Provide the (X, Y) coordinate of the cell's center where the given text is located.  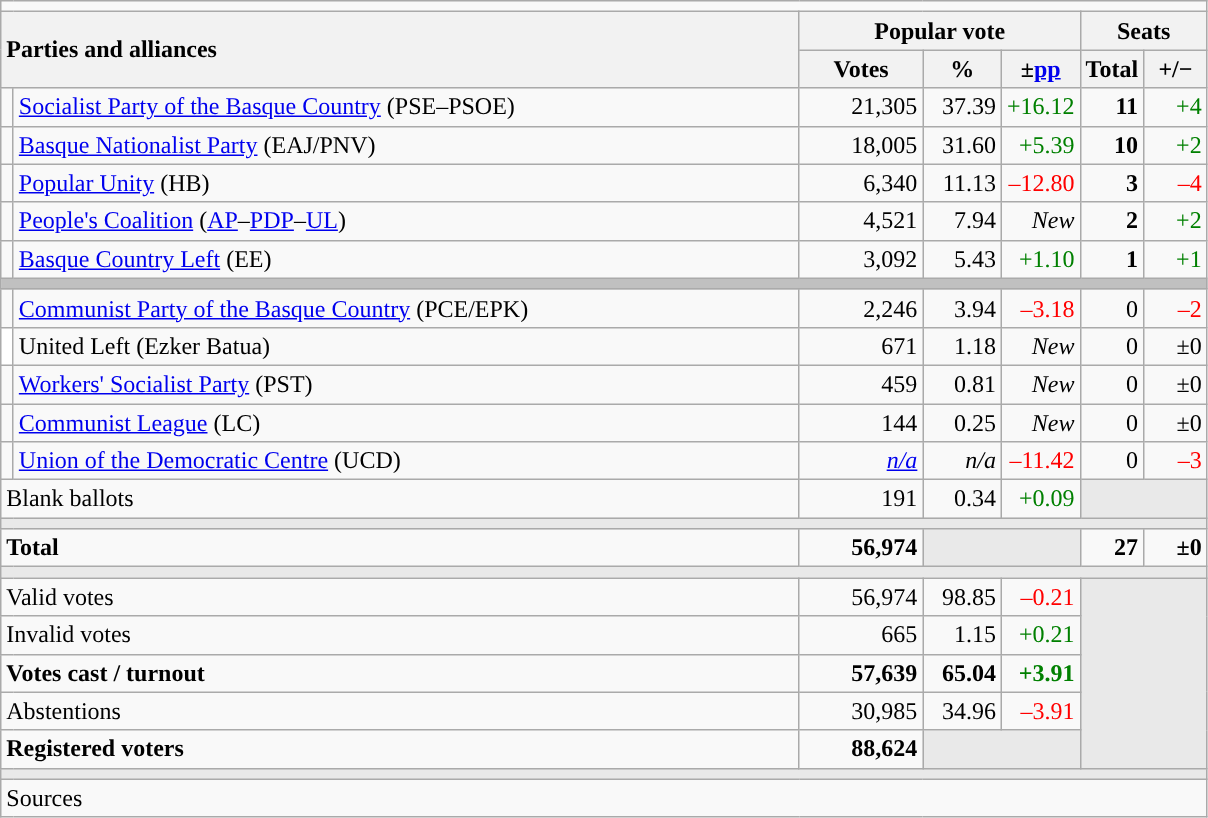
% (962, 69)
0.81 (962, 384)
1 (1112, 259)
+16.12 (1040, 107)
671 (861, 346)
+3.91 (1040, 673)
Union of the Democratic Centre (UCD) (406, 461)
3,092 (861, 259)
665 (861, 635)
+4 (1176, 107)
–3.18 (1040, 308)
7.94 (962, 221)
34.96 (962, 711)
Basque Country Left (EE) (406, 259)
57,639 (861, 673)
Registered voters (400, 749)
+1 (1176, 259)
Votes (861, 69)
30,985 (861, 711)
3 (1112, 183)
18,005 (861, 145)
2 (1112, 221)
10 (1112, 145)
98.85 (962, 597)
+/− (1176, 69)
0.34 (962, 499)
Seats (1144, 31)
37.39 (962, 107)
Valid votes (400, 597)
–3 (1176, 461)
–4 (1176, 183)
5.43 (962, 259)
+5.39 (1040, 145)
–12.80 (1040, 183)
21,305 (861, 107)
Votes cast / turnout (400, 673)
United Left (Ezker Batua) (406, 346)
2,246 (861, 308)
Invalid votes (400, 635)
Parties and alliances (400, 50)
3.94 (962, 308)
27 (1112, 548)
–3.91 (1040, 711)
Popular Unity (HB) (406, 183)
Communist Party of the Basque Country (PCE/EPK) (406, 308)
88,624 (861, 749)
1.18 (962, 346)
+0.21 (1040, 635)
31.60 (962, 145)
Basque Nationalist Party (EAJ/PNV) (406, 145)
+0.09 (1040, 499)
0.25 (962, 423)
65.04 (962, 673)
459 (861, 384)
–2 (1176, 308)
11 (1112, 107)
Socialist Party of the Basque Country (PSE–PSOE) (406, 107)
Communist League (LC) (406, 423)
Workers' Socialist Party (PST) (406, 384)
Abstentions (400, 711)
–0.21 (1040, 597)
+1.10 (1040, 259)
144 (861, 423)
1.15 (962, 635)
People's Coalition (AP–PDP–UL) (406, 221)
±pp (1040, 69)
Sources (604, 798)
Popular vote (940, 31)
191 (861, 499)
Blank ballots (400, 499)
11.13 (962, 183)
6,340 (861, 183)
–11.42 (1040, 461)
4,521 (861, 221)
